Output the (x, y) coordinate of the center of the cell containing the given text.  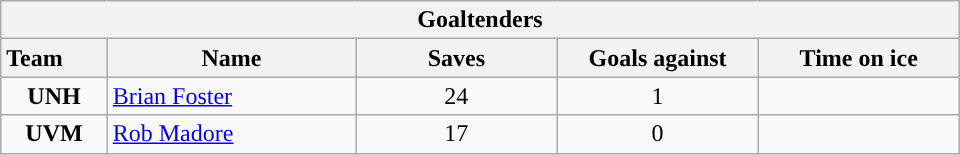
0 (658, 134)
1 (658, 96)
Brian Foster (232, 96)
Time on ice (858, 58)
UNH (54, 96)
UVM (54, 134)
24 (456, 96)
Goaltenders (480, 20)
Rob Madore (232, 134)
Team (54, 58)
17 (456, 134)
Goals against (658, 58)
Saves (456, 58)
Name (232, 58)
